Return (x, y) of the center of cell containing provided text 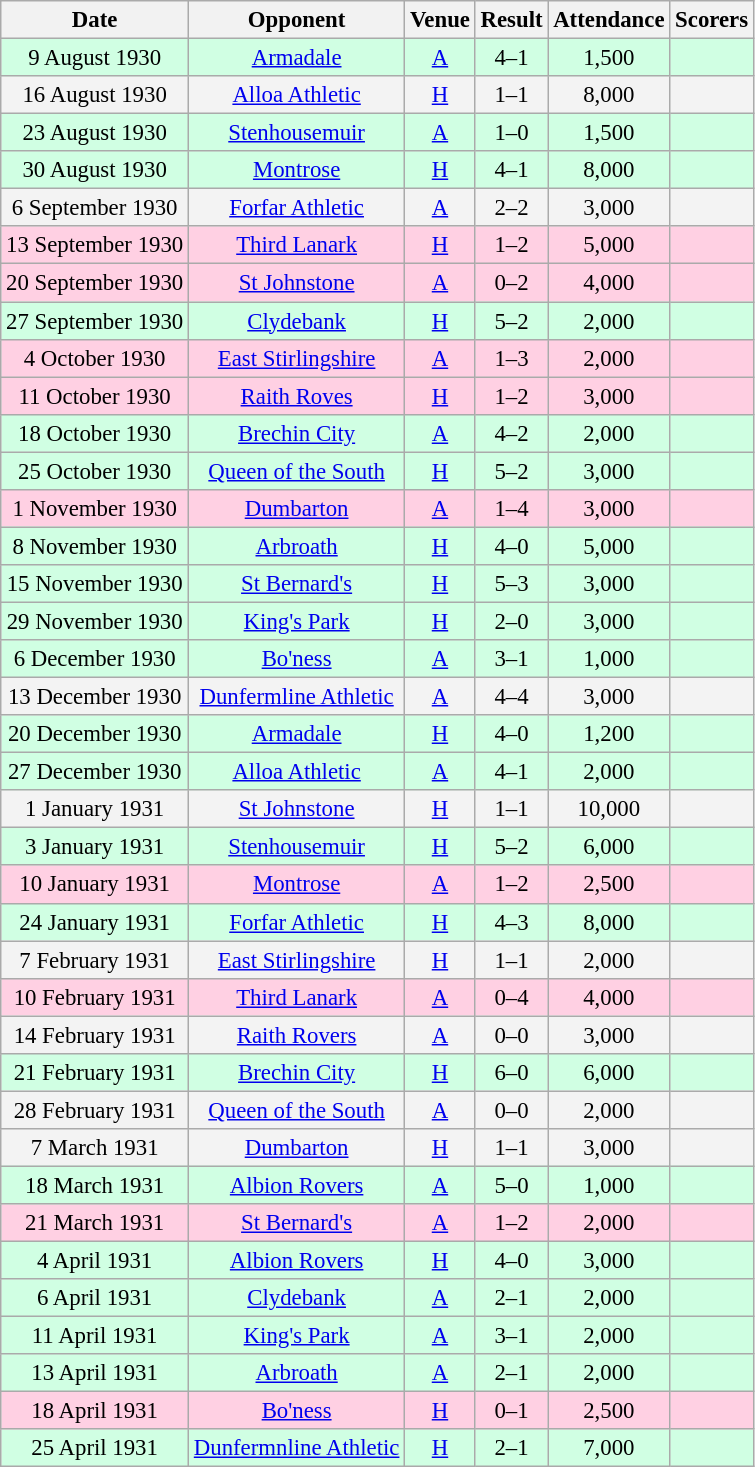
13 April 1931 (95, 1373)
0–4 (512, 997)
5–3 (512, 584)
1 January 1931 (95, 809)
Raith Roves (297, 396)
4 April 1931 (95, 1261)
20 September 1930 (95, 283)
10,000 (609, 809)
21 March 1931 (95, 1223)
2–0 (512, 621)
21 February 1931 (95, 1073)
10 February 1931 (95, 997)
18 October 1930 (95, 433)
Dunfermline Athletic (297, 697)
4–3 (512, 922)
Raith Rovers (297, 1035)
6–0 (512, 1073)
Result (512, 20)
0–2 (512, 283)
24 January 1931 (95, 922)
28 February 1931 (95, 1110)
6 April 1931 (95, 1298)
Date (95, 20)
13 September 1930 (95, 245)
1 November 1930 (95, 509)
14 February 1931 (95, 1035)
30 August 1930 (95, 170)
11 April 1931 (95, 1336)
1–3 (512, 358)
3 January 1931 (95, 847)
8 November 1930 (95, 546)
11 October 1930 (95, 396)
1–4 (512, 509)
2–2 (512, 208)
16 August 1930 (95, 95)
10 January 1931 (95, 885)
23 August 1930 (95, 133)
6 December 1930 (95, 659)
Opponent (297, 20)
1,200 (609, 734)
7 March 1931 (95, 1148)
0–1 (512, 1411)
25 October 1930 (95, 471)
18 April 1931 (95, 1411)
18 March 1931 (95, 1185)
9 August 1930 (95, 58)
27 December 1930 (95, 772)
5–0 (512, 1185)
Attendance (609, 20)
4–2 (512, 433)
Scorers (712, 20)
Venue (440, 20)
15 November 1930 (95, 584)
7 February 1931 (95, 960)
13 December 1930 (95, 697)
4 October 1930 (95, 358)
20 December 1930 (95, 734)
4–4 (512, 697)
1–0 (512, 133)
29 November 1930 (95, 621)
27 September 1930 (95, 321)
6 September 1930 (95, 208)
